Return the [x, y] coordinate for the center point of the cell that contains the specified text.  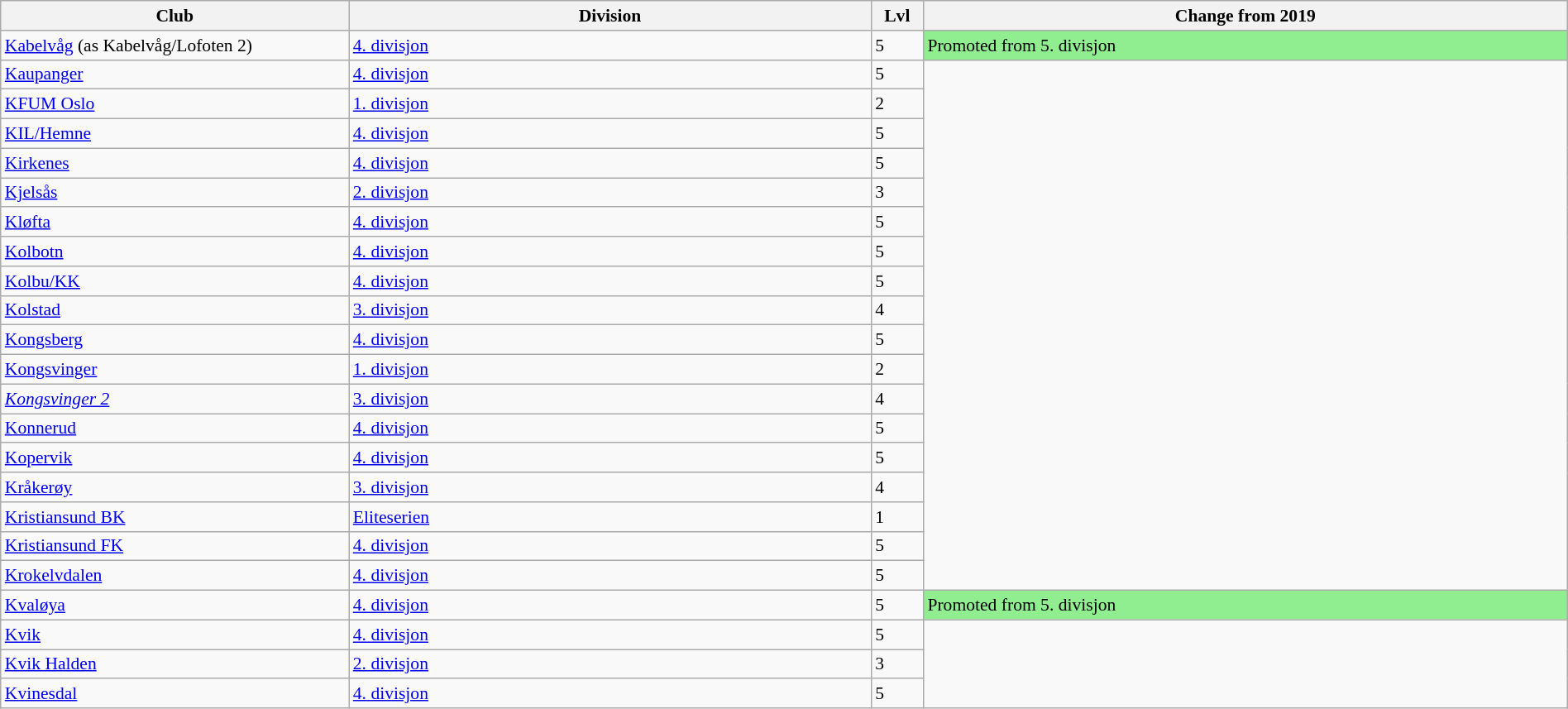
KIL/Hemne [175, 134]
1 [896, 517]
Division [610, 16]
Eliteserien [610, 517]
Kråkerøy [175, 487]
Club [175, 16]
Kristiansund BK [175, 517]
Kjelsås [175, 193]
Kongsvinger 2 [175, 399]
Konnerud [175, 429]
Kabelvåg (as Kabelvåg/Lofoten 2) [175, 46]
Krokelvdalen [175, 576]
Kløfta [175, 223]
Kopervik [175, 458]
Kolbu/KK [175, 281]
Lvl [896, 16]
Kaupanger [175, 74]
Kvik [175, 635]
Kongsberg [175, 340]
KFUM Oslo [175, 104]
Kirkenes [175, 163]
Kongsvinger [175, 370]
Kolbotn [175, 252]
Kvik Halden [175, 664]
Kolstad [175, 310]
Change from 2019 [1245, 16]
Kvinesdal [175, 694]
Kvaløya [175, 606]
Kristiansund FK [175, 546]
